Return (x, y) of the center of cell containing provided text 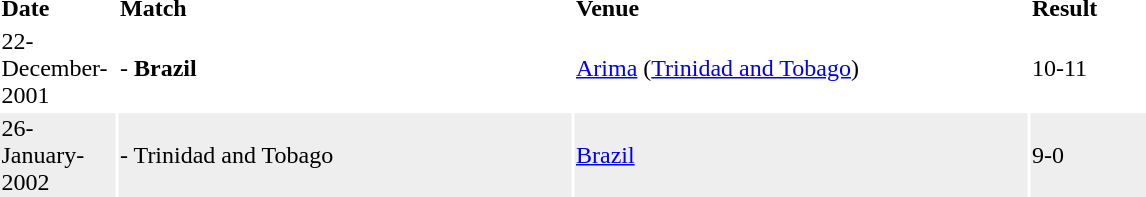
9-0 (1088, 155)
26-January-2002 (58, 155)
10-11 (1088, 68)
Brazil (800, 155)
Arima (Trinidad and Tobago) (800, 68)
- Brazil (344, 68)
22-December-2001 (58, 68)
- Trinidad and Tobago (344, 155)
